Detect which cell encompasses the target text, then output its (x, y) center coordinate. 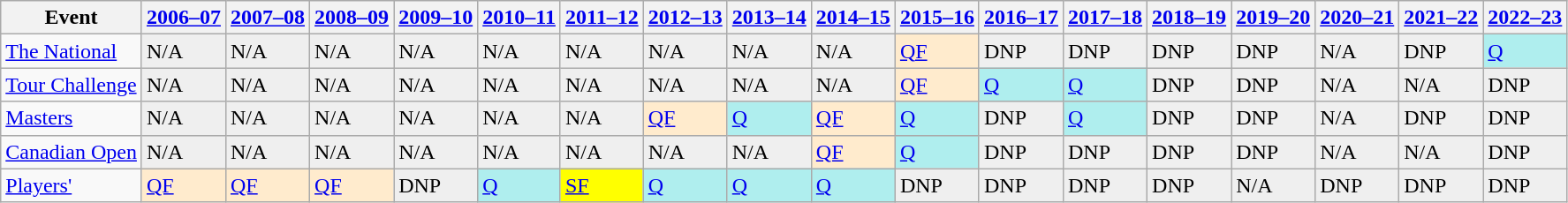
2018–19 (1189, 18)
2014–15 (853, 18)
2016–17 (1021, 18)
Players' (72, 185)
2007–08 (267, 18)
2008–09 (352, 18)
Event (72, 18)
Tour Challenge (72, 85)
2013–14 (769, 18)
2010–11 (519, 18)
SF (602, 185)
2022–23 (1525, 18)
The National (72, 51)
2015–16 (936, 18)
2017–18 (1104, 18)
2019–20 (1274, 18)
2009–10 (436, 18)
Canadian Open (72, 152)
2020–21 (1357, 18)
2011–12 (602, 18)
2012–13 (686, 18)
Masters (72, 118)
2021–22 (1442, 18)
2006–07 (184, 18)
